Scan for the cell matching the given text and deliver its (X, Y) coordinate at center. 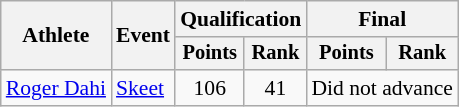
Athlete (56, 36)
Skeet (143, 88)
Final (382, 19)
41 (275, 88)
Roger Dahi (56, 88)
Did not advance (382, 88)
Event (143, 36)
Qualification (240, 19)
106 (210, 88)
